Capture the cell that displays the provided text and extract its (X, Y) central coordinate. 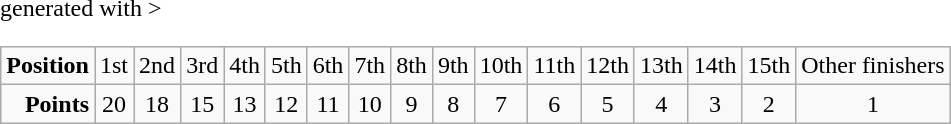
6 (554, 104)
7 (501, 104)
5th (286, 66)
8 (453, 104)
18 (158, 104)
13th (661, 66)
11th (554, 66)
14th (715, 66)
1st (114, 66)
20 (114, 104)
2nd (158, 66)
8th (412, 66)
1 (873, 104)
10th (501, 66)
4th (245, 66)
4 (661, 104)
2 (769, 104)
3 (715, 104)
11 (328, 104)
9 (412, 104)
9th (453, 66)
12 (286, 104)
13 (245, 104)
5 (608, 104)
6th (328, 66)
10 (370, 104)
Position (48, 66)
Points (48, 104)
15 (202, 104)
3rd (202, 66)
7th (370, 66)
12th (608, 66)
15th (769, 66)
Other finishers (873, 66)
